Detect which cell encompasses the target text, then output its (X, Y) center coordinate. 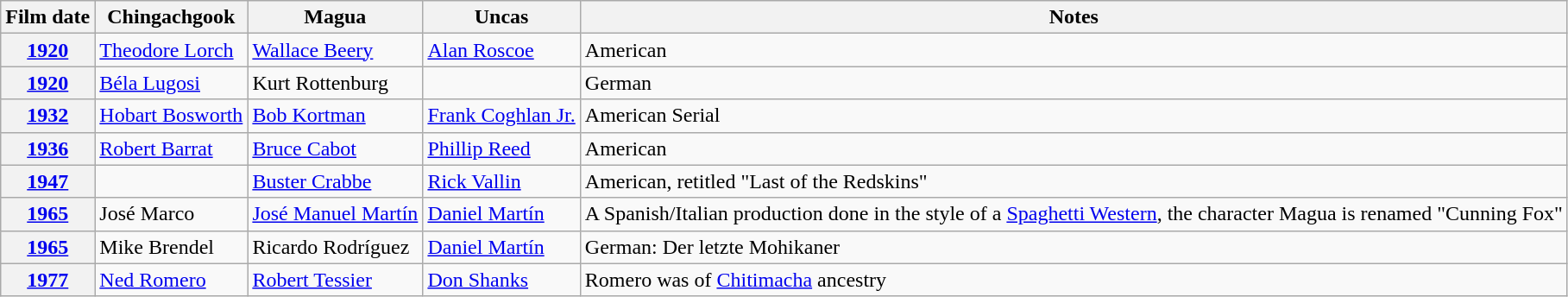
Frank Coghlan Jr. (501, 116)
1932 (48, 116)
1977 (48, 280)
Magua (335, 17)
Robert Tessier (335, 280)
Bob Kortman (335, 116)
Alan Roscoe (501, 50)
Ned Romero (171, 280)
Phillip Reed (501, 148)
Bruce Cabot (335, 148)
Notes (1074, 17)
José Manuel Martín (335, 214)
Chingachgook (171, 17)
José Marco (171, 214)
Wallace Beery (335, 50)
German: Der letzte Mohikaner (1074, 247)
American Serial (1074, 116)
Ricardo Rodríguez (335, 247)
Robert Barrat (171, 148)
Theodore Lorch (171, 50)
Don Shanks (501, 280)
Film date (48, 17)
Hobart Bosworth (171, 116)
Béla Lugosi (171, 83)
Mike Brendel (171, 247)
A Spanish/Italian production done in the style of a Spaghetti Western, the character Magua is renamed "Cunning Fox" (1074, 214)
1947 (48, 181)
Romero was of Chitimacha ancestry (1074, 280)
German (1074, 83)
Rick Vallin (501, 181)
Uncas (501, 17)
1936 (48, 148)
American, retitled "Last of the Redskins" (1074, 181)
Buster Crabbe (335, 181)
Kurt Rottenburg (335, 83)
